From the cell containing the given text, extract its center point as (X, Y) coordinate. 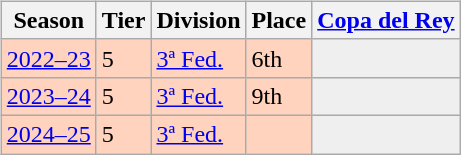
Place (279, 20)
Division (198, 20)
9th (279, 96)
Copa del Rey (386, 20)
Tier (124, 20)
Season (48, 20)
2022–23 (48, 58)
6th (279, 58)
2024–25 (48, 134)
2023–24 (48, 96)
